Return (X, Y) of the center of cell containing provided text 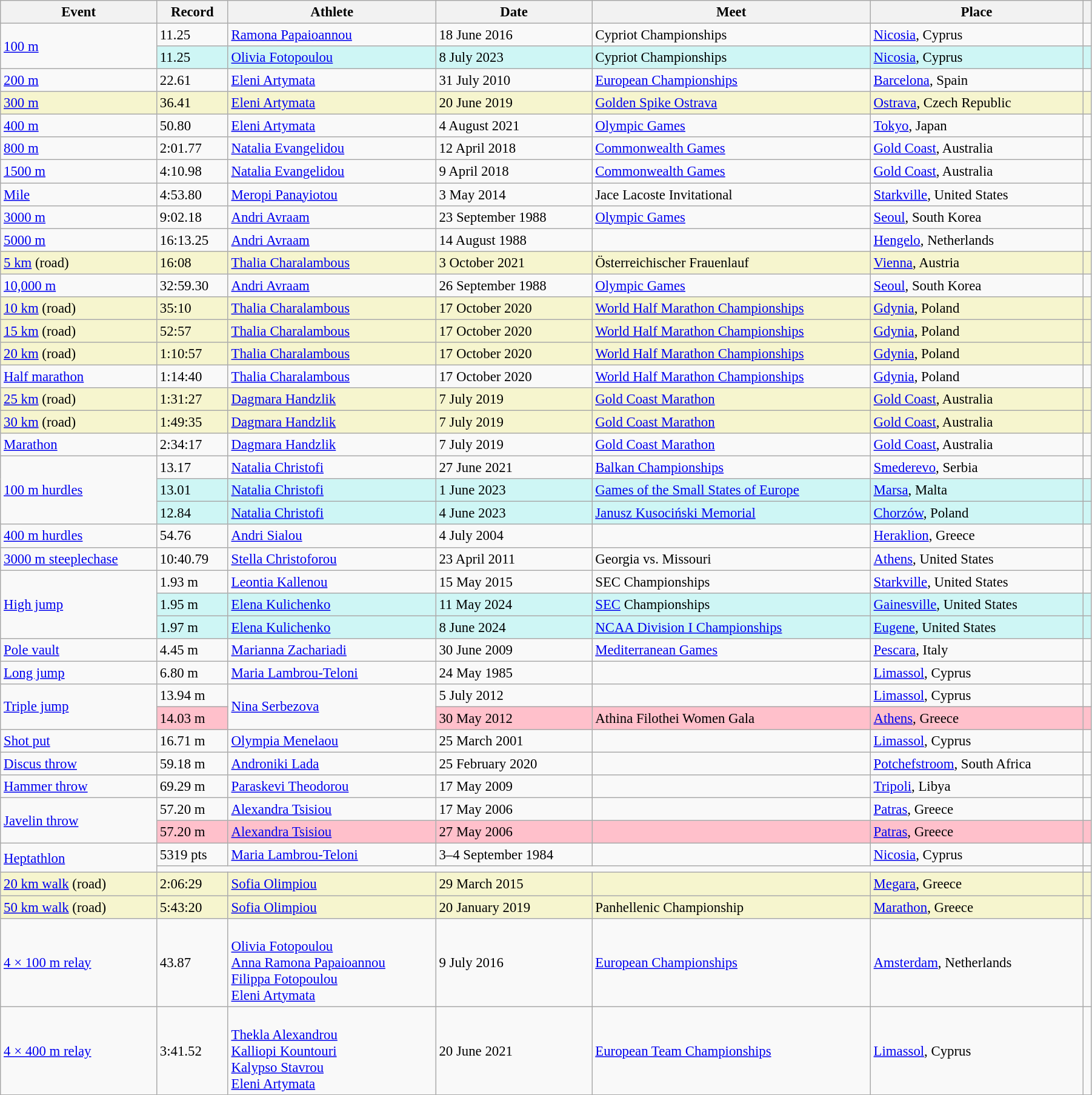
4:10.98 (192, 171)
Date (514, 12)
69.29 m (192, 787)
35:10 (192, 308)
4 × 100 m relay (79, 962)
Heraklion, Greece (976, 536)
Gainesville, United States (976, 604)
Olivia FotopoulouAnna Ramona PapaioannouFilippa FotopoulouEleni Artymata (332, 962)
16:13.25 (192, 240)
20 June 2019 (514, 103)
12 April 2018 (514, 148)
Potchefstroom, South Africa (976, 764)
16:08 (192, 262)
Ostrava, Czech Republic (976, 103)
4:53.80 (192, 195)
200 m (79, 81)
43.87 (192, 962)
Megara, Greece (976, 884)
52:57 (192, 331)
23 April 2011 (514, 559)
Vienna, Austria (976, 262)
20 June 2021 (514, 1051)
Janusz Kusociński Memorial (731, 513)
Marianna Zachariadi (332, 650)
Long jump (79, 673)
16.71 m (192, 741)
800 m (79, 148)
27 May 2006 (514, 832)
1:49:35 (192, 422)
4 × 400 m relay (79, 1051)
Javelin throw (79, 820)
1:31:27 (192, 399)
5 km (road) (79, 262)
Smederevo, Serbia (976, 468)
5 July 2012 (514, 696)
Heptathlon (79, 858)
Golden Spike Ostrava (731, 103)
25 March 2001 (514, 741)
13.01 (192, 490)
9 July 2016 (514, 962)
59.18 m (192, 764)
31 July 2010 (514, 81)
9:02.18 (192, 217)
Ramona Papaioannou (332, 35)
Meropi Panayiotou (332, 195)
Panhellenic Championship (731, 907)
10:40.79 (192, 559)
Mediterranean Games (731, 650)
50.80 (192, 126)
5319 pts (192, 855)
Leontia Kallenou (332, 582)
8 July 2023 (514, 58)
1:10:57 (192, 354)
Triple jump (79, 707)
Andri Sialou (332, 536)
300 m (79, 103)
Marathon, Greece (976, 907)
Athens, Greece (976, 718)
400 m hurdles (79, 536)
European Team Championships (731, 1051)
Athlete (332, 12)
30 km (road) (79, 422)
4 June 2023 (514, 513)
3000 m (79, 217)
14 August 1988 (514, 240)
Olympia Menelaou (332, 741)
Shot put (79, 741)
100 m hurdles (79, 491)
11 May 2024 (514, 604)
Nina Serbezova (332, 707)
5:43:20 (192, 907)
30 May 2012 (514, 718)
Discus throw (79, 764)
20 January 2019 (514, 907)
3:41.52 (192, 1051)
Barcelona, Spain (976, 81)
Paraskevi Theodorou (332, 787)
22.61 (192, 81)
17 May 2009 (514, 787)
9 April 2018 (514, 171)
17 May 2006 (514, 810)
Mile (79, 195)
1.93 m (192, 582)
Chorzów, Poland (976, 513)
1:14:40 (192, 376)
Olivia Fotopoulou (332, 58)
Amsterdam, Netherlands (976, 962)
3 October 2021 (514, 262)
Event (79, 12)
Eugene, United States (976, 627)
25 km (road) (79, 399)
Georgia vs. Missouri (731, 559)
Hengelo, Netherlands (976, 240)
Half marathon (79, 376)
Meet (731, 12)
12.84 (192, 513)
1 June 2023 (514, 490)
Record (192, 12)
Tokyo, Japan (976, 126)
2:01.77 (192, 148)
Tripoli, Libya (976, 787)
26 September 1988 (514, 285)
4 August 2021 (514, 126)
4.45 m (192, 650)
13.17 (192, 468)
24 May 1985 (514, 673)
Androniki Lada (332, 764)
8 June 2024 (514, 627)
Place (976, 12)
5000 m (79, 240)
Marathon (79, 445)
Pole vault (79, 650)
3–4 September 1984 (514, 855)
10,000 m (79, 285)
20 km walk (road) (79, 884)
27 June 2021 (514, 468)
14.03 m (192, 718)
20 km (road) (79, 354)
Marsa, Malta (976, 490)
4 July 2004 (514, 536)
50 km walk (road) (79, 907)
Jace Lacoste Invitational (731, 195)
100 m (79, 46)
Hammer throw (79, 787)
15 km (road) (79, 331)
NCAA Division I Championships (731, 627)
23 September 1988 (514, 217)
1500 m (79, 171)
High jump (79, 605)
3 May 2014 (514, 195)
2:06:29 (192, 884)
3000 m steeplechase (79, 559)
Athens, United States (976, 559)
25 February 2020 (514, 764)
Athina Filothei Women Gala (731, 718)
10 km (road) (79, 308)
Balkan Championships (731, 468)
54.76 (192, 536)
Pescara, Italy (976, 650)
Stella Christoforou (332, 559)
36.41 (192, 103)
6.80 m (192, 673)
2:34:17 (192, 445)
Thekla AlexandrouKalliopi KountouriKalypso StavrouEleni Artymata (332, 1051)
1.95 m (192, 604)
Österreichischer Frauenlauf (731, 262)
13.94 m (192, 696)
15 May 2015 (514, 582)
18 June 2016 (514, 35)
Games of the Small States of Europe (731, 490)
400 m (79, 126)
30 June 2009 (514, 650)
32:59.30 (192, 285)
1.97 m (192, 627)
29 March 2015 (514, 884)
